For the text-containing cell, return its midpoint in (X, Y) coordinate format. 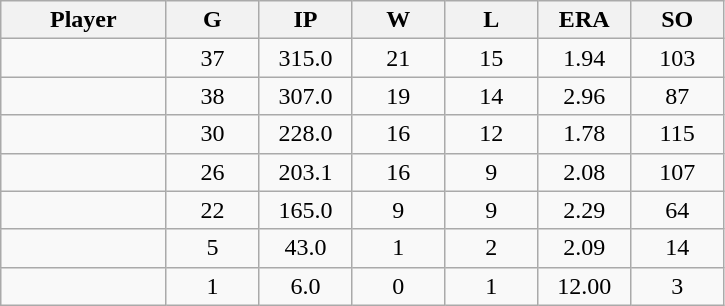
30 (212, 134)
115 (678, 134)
ERA (584, 20)
2.09 (584, 248)
22 (212, 210)
37 (212, 58)
87 (678, 96)
12.00 (584, 286)
IP (306, 20)
64 (678, 210)
2 (492, 248)
12 (492, 134)
203.1 (306, 172)
2.96 (584, 96)
G (212, 20)
15 (492, 58)
SO (678, 20)
26 (212, 172)
2.08 (584, 172)
0 (398, 286)
307.0 (306, 96)
38 (212, 96)
43.0 (306, 248)
Player (84, 20)
315.0 (306, 58)
2.29 (584, 210)
L (492, 20)
3 (678, 286)
19 (398, 96)
6.0 (306, 286)
1.78 (584, 134)
107 (678, 172)
103 (678, 58)
228.0 (306, 134)
W (398, 20)
165.0 (306, 210)
1.94 (584, 58)
5 (212, 248)
21 (398, 58)
